Capture the cell that displays the provided text and extract its (X, Y) central coordinate. 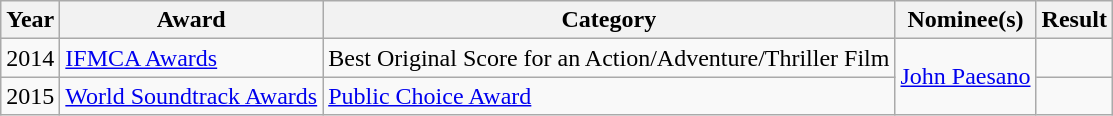
Category (609, 20)
World Soundtrack Awards (192, 96)
Year (30, 20)
2015 (30, 96)
2014 (30, 58)
John Paesano (966, 77)
Public Choice Award (609, 96)
Result (1074, 20)
Nominee(s) (966, 20)
Award (192, 20)
Best Original Score for an Action/Adventure/Thriller Film (609, 58)
IFMCA Awards (192, 58)
